Scan for the cell matching the given text and deliver its (x, y) coordinate at center. 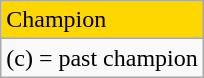
(c) = past champion (102, 58)
Champion (102, 20)
